Extract the (x, y) coordinate from the center of the cell holding the provided text.  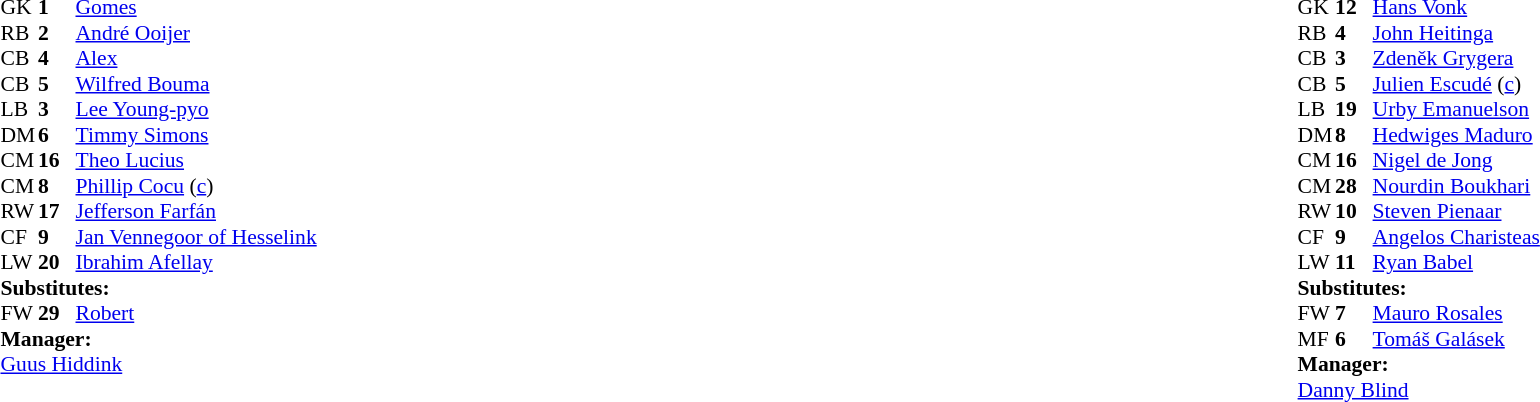
André Ooijer (196, 33)
Alex (196, 59)
Julien Escudé (c) (1456, 84)
John Heitinga (1456, 33)
Mauro Rosales (1456, 313)
28 (1354, 186)
Zdeněk Grygera (1456, 59)
11 (1354, 263)
17 (57, 211)
10 (1354, 211)
Timmy Simons (196, 135)
29 (57, 313)
2 (57, 33)
Theo Lucius (196, 161)
Wilfred Bouma (196, 84)
Jefferson Farfán (196, 211)
Jan Vennegoor of Hesselink (196, 237)
Ibrahim Afellay (196, 263)
Steven Pienaar (1456, 211)
Urby Emanuelson (1456, 109)
Hedwiges Maduro (1456, 135)
Tomáš Galásek (1456, 339)
Guus Hiddink (158, 365)
19 (1354, 109)
20 (57, 263)
Lee Young-pyo (196, 109)
Robert (196, 313)
Ryan Babel (1456, 263)
7 (1354, 313)
Nigel de Jong (1456, 161)
MF (1317, 339)
Angelos Charisteas (1456, 237)
Phillip Cocu (c) (196, 186)
Nourdin Boukhari (1456, 186)
